Locate the cell with the specified text and output its [X, Y] center coordinate. 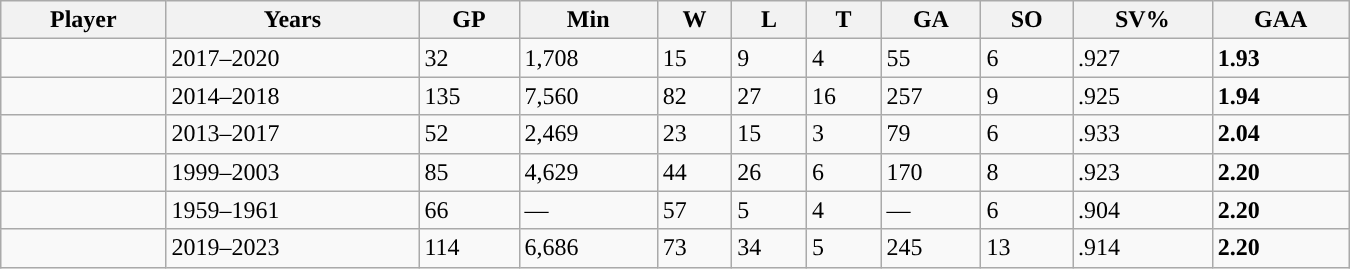
Player [84, 20]
2019–2023 [292, 248]
85 [469, 172]
23 [694, 134]
2017–2020 [292, 58]
44 [694, 172]
52 [469, 134]
2014–2018 [292, 96]
.927 [1142, 58]
1999–2003 [292, 172]
55 [931, 58]
82 [694, 96]
GP [469, 20]
W [694, 20]
T [844, 20]
Min [588, 20]
57 [694, 210]
2.04 [1280, 134]
2013–2017 [292, 134]
.914 [1142, 248]
79 [931, 134]
SO [1027, 20]
26 [770, 172]
4,629 [588, 172]
66 [469, 210]
34 [770, 248]
1.93 [1280, 58]
245 [931, 248]
.925 [1142, 96]
SV% [1142, 20]
.904 [1142, 210]
GAA [1280, 20]
257 [931, 96]
6,686 [588, 248]
1959–1961 [292, 210]
2,469 [588, 134]
L [770, 20]
73 [694, 248]
1,708 [588, 58]
8 [1027, 172]
135 [469, 96]
1.94 [1280, 96]
7,560 [588, 96]
170 [931, 172]
13 [1027, 248]
16 [844, 96]
.923 [1142, 172]
3 [844, 134]
32 [469, 58]
Years [292, 20]
.933 [1142, 134]
GA [931, 20]
114 [469, 248]
27 [770, 96]
